Output the [x, y] coordinate of the center of the cell containing the given text.  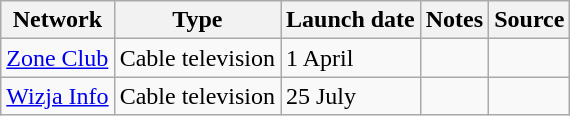
1 April [350, 58]
25 July [350, 96]
Source [530, 20]
Launch date [350, 20]
Network [58, 20]
Zone Club [58, 58]
Notes [454, 20]
Type [197, 20]
Wizja Info [58, 96]
